Return [x, y] of the center of cell containing provided text 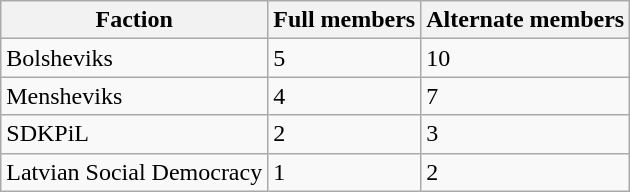
Full members [344, 20]
10 [526, 58]
Alternate members [526, 20]
4 [344, 96]
5 [344, 58]
1 [344, 172]
Mensheviks [134, 96]
Bolsheviks [134, 58]
Faction [134, 20]
SDKPiL [134, 134]
7 [526, 96]
Latvian Social Democracy [134, 172]
3 [526, 134]
